Extract the (x, y) coordinate from the center of the cell holding the provided text.  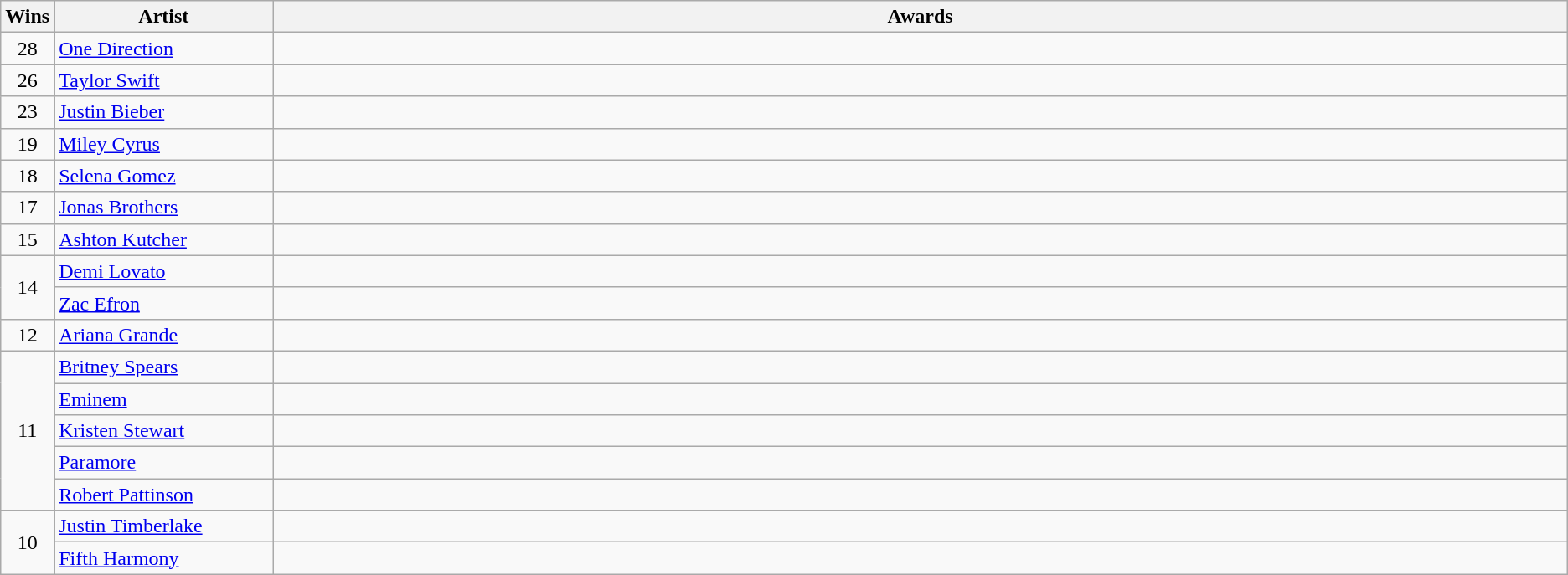
18 (28, 176)
Paramore (164, 463)
15 (28, 239)
Jonas Brothers (164, 208)
Artist (164, 17)
28 (28, 49)
11 (28, 430)
Zac Efron (164, 303)
17 (28, 208)
Justin Bieber (164, 112)
Demi Lovato (164, 271)
12 (28, 335)
Wins (28, 17)
19 (28, 144)
Ariana Grande (164, 335)
23 (28, 112)
Justin Timberlake (164, 526)
Fifth Harmony (164, 558)
Britney Spears (164, 367)
Miley Cyrus (164, 144)
14 (28, 287)
10 (28, 542)
One Direction (164, 49)
Kristen Stewart (164, 431)
26 (28, 80)
Ashton Kutcher (164, 239)
Awards (920, 17)
Selena Gomez (164, 176)
Eminem (164, 399)
Robert Pattinson (164, 495)
Taylor Swift (164, 80)
